Output the [x, y] coordinate of the center of the cell containing the given text.  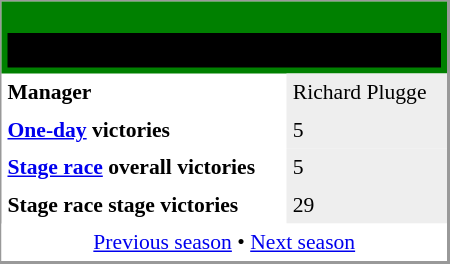
One-day victories [144, 130]
Manager [144, 93]
29 [367, 205]
Previous season • Next season [225, 243]
Stage race stage victories [144, 205]
Stage race overall victories [144, 167]
Richard Plugge [367, 93]
